Capture the cell that displays the provided text and extract its [x, y] central coordinate. 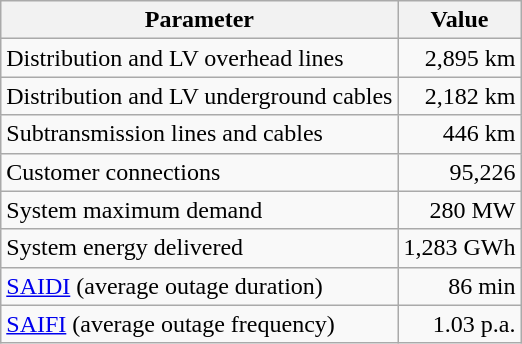
SAIFI (average outage frequency) [200, 324]
Customer connections [200, 172]
86 min [460, 286]
446 km [460, 134]
280 MW [460, 210]
Distribution and LV overhead lines [200, 58]
SAIDI (average outage duration) [200, 286]
95,226 [460, 172]
Subtransmission lines and cables [200, 134]
2,182 km [460, 96]
1,283 GWh [460, 248]
2,895 km [460, 58]
System energy delivered [200, 248]
Value [460, 20]
Parameter [200, 20]
Distribution and LV underground cables [200, 96]
System maximum demand [200, 210]
1.03 p.a. [460, 324]
